Search for the cell housing the specified text and yield its (X, Y) center coordinate. 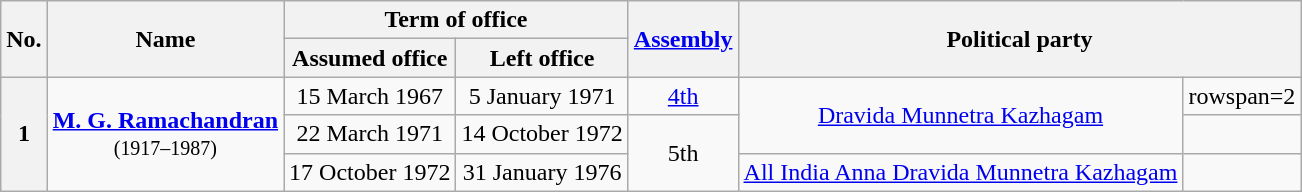
15 March 1967 (370, 96)
22 March 1971 (370, 134)
Left office (542, 58)
17 October 1972 (370, 172)
5th (683, 153)
Term of office (456, 20)
4th (683, 96)
5 January 1971 (542, 96)
All India Anna Dravida Munnetra Kazhagam (960, 172)
1 (24, 134)
Assumed office (370, 58)
Assembly (683, 39)
Dravida Munnetra Kazhagam (960, 115)
rowspan=2 (1242, 96)
M. G. Ramachandran(1917–1987) (165, 134)
14 October 1972 (542, 134)
Political party (1020, 39)
31 January 1976 (542, 172)
Name (165, 39)
No. (24, 39)
